From the cell containing the given text, extract its center point as [x, y] coordinate. 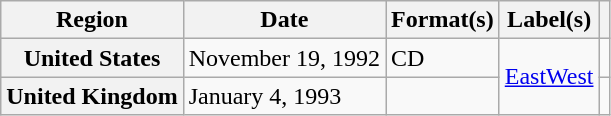
Format(s) [443, 20]
Label(s) [549, 20]
EastWest [549, 77]
United Kingdom [92, 96]
November 19, 1992 [284, 58]
Region [92, 20]
United States [92, 58]
January 4, 1993 [284, 96]
Date [284, 20]
CD [443, 58]
